Capture the cell that displays the provided text and extract its [X, Y] central coordinate. 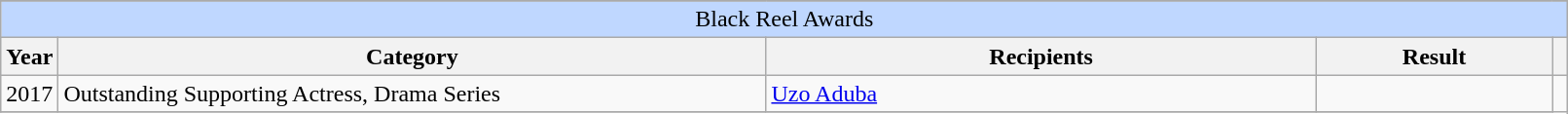
2017 [29, 94]
Year [29, 57]
Result [1434, 57]
Recipients [1041, 57]
Outstanding Supporting Actress, Drama Series [413, 94]
Category [413, 57]
Black Reel Awards [784, 19]
Uzo Aduba [1041, 94]
